From the cell containing the given text, extract its center point as (x, y) coordinate. 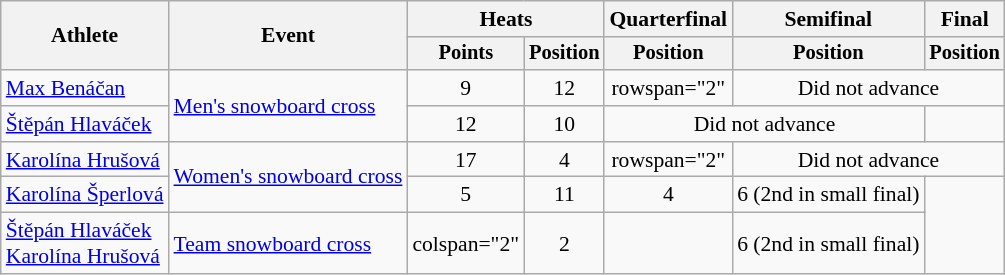
2 (564, 244)
Athlete (85, 36)
Final (964, 19)
Karolína Hrušová (85, 160)
Women's snowboard cross (288, 178)
17 (466, 160)
11 (564, 195)
10 (564, 124)
Štěpán HlaváčekKarolína Hrušová (85, 244)
Heats (506, 19)
Points (466, 54)
Karolína Šperlová (85, 195)
Men's snowboard cross (288, 106)
Quarterfinal (668, 19)
5 (466, 195)
Team snowboard cross (288, 244)
Event (288, 36)
Štěpán Hlaváček (85, 124)
9 (466, 88)
Semifinal (828, 19)
colspan="2" (466, 244)
Max Benáčan (85, 88)
